Pinpoint the cell where the given text exists, returning its (X, Y) midpoint coordinate. 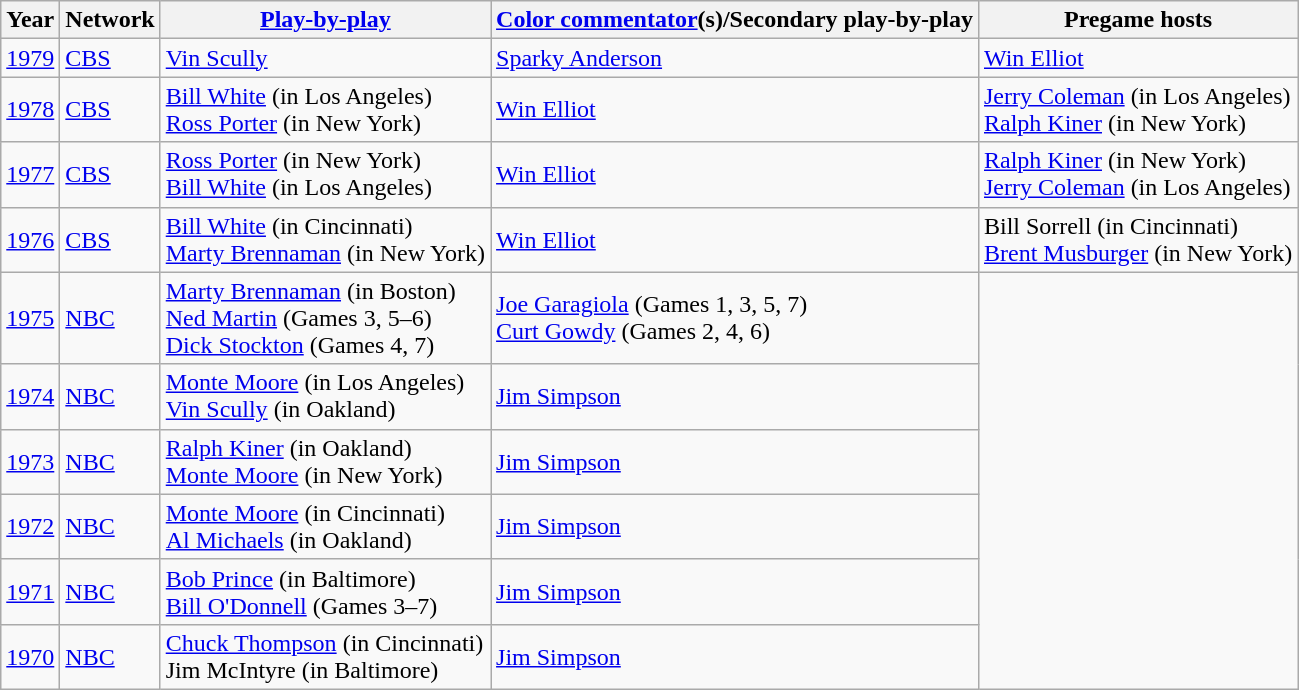
Joe Garagiola (Games 1, 3, 5, 7)Curt Gowdy (Games 2, 4, 6) (735, 318)
Pregame hosts (1138, 20)
1973 (30, 462)
1974 (30, 396)
Chuck Thompson (in Cincinnati)Jim McIntyre (in Baltimore) (325, 656)
Ralph Kiner (in Oakland)Monte Moore (in New York) (325, 462)
Vin Scully (325, 58)
1971 (30, 592)
Monte Moore (in Los Angeles)Vin Scully (in Oakland) (325, 396)
Monte Moore (in Cincinnati)Al Michaels (in Oakland) (325, 526)
Network (110, 20)
Bill White (in Los Angeles)Ross Porter (in New York) (325, 110)
Ralph Kiner (in New York)Jerry Coleman (in Los Angeles) (1138, 174)
Sparky Anderson (735, 58)
Marty Brennaman (in Boston)Ned Martin (Games 3, 5–6)Dick Stockton (Games 4, 7) (325, 318)
Color commentator(s)/Secondary play-by-play (735, 20)
1978 (30, 110)
1977 (30, 174)
Bill White (in Cincinnati)Marty Brennaman (in New York) (325, 240)
Bill Sorrell (in Cincinnati)Brent Musburger (in New York) (1138, 240)
Play-by-play (325, 20)
1979 (30, 58)
Year (30, 20)
1976 (30, 240)
Bob Prince (in Baltimore)Bill O'Donnell (Games 3–7) (325, 592)
Ross Porter (in New York)Bill White (in Los Angeles) (325, 174)
1970 (30, 656)
1972 (30, 526)
1975 (30, 318)
Jerry Coleman (in Los Angeles)Ralph Kiner (in New York) (1138, 110)
